Scan for the cell matching the given text and deliver its [x, y] coordinate at center. 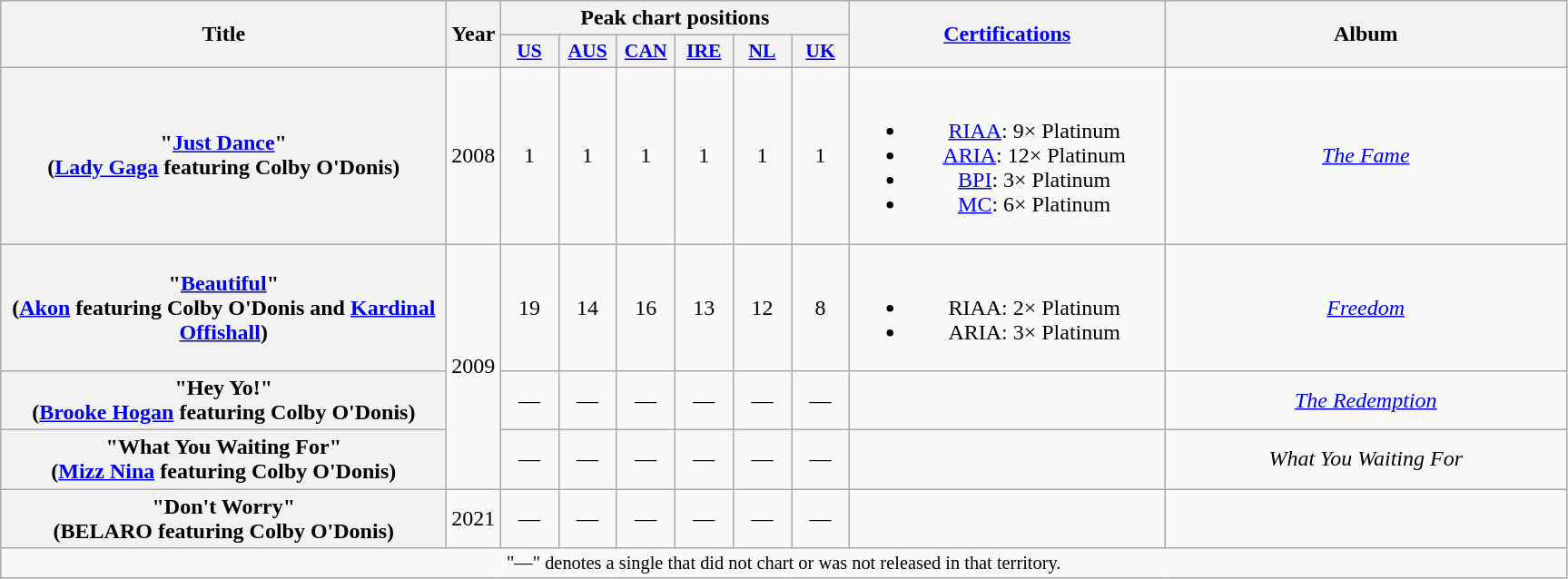
Title [223, 34]
IRE [704, 52]
2021 [474, 519]
19 [529, 307]
RIAA: 9× PlatinumARIA: 12× PlatinumBPI: 3× PlatinumMC: 6× Platinum [1008, 155]
2009 [474, 366]
"—" denotes a single that did not chart or was not released in that territory. [784, 564]
The Redemption [1366, 401]
13 [704, 307]
"Beautiful"(Akon featuring Colby O'Donis and Kardinal Offishall) [223, 307]
"Just Dance"(Lady Gaga featuring Colby O'Donis) [223, 155]
RIAA: 2× PlatinumARIA: 3× Platinum [1008, 307]
8 [821, 307]
Freedom [1366, 307]
Certifications [1008, 34]
16 [646, 307]
Year [474, 34]
CAN [646, 52]
US [529, 52]
"Hey Yo!"(Brooke Hogan featuring Colby O'Donis) [223, 401]
"What You Waiting For"(Mizz Nina featuring Colby O'Donis) [223, 459]
Peak chart positions [676, 18]
NL [762, 52]
What You Waiting For [1366, 459]
12 [762, 307]
UK [821, 52]
"Don't Worry"(BELARO featuring Colby O'Donis) [223, 519]
2008 [474, 155]
AUS [587, 52]
Album [1366, 34]
The Fame [1366, 155]
14 [587, 307]
